Find where the given text appears and provide that cell's center as (X, Y) coordinate. 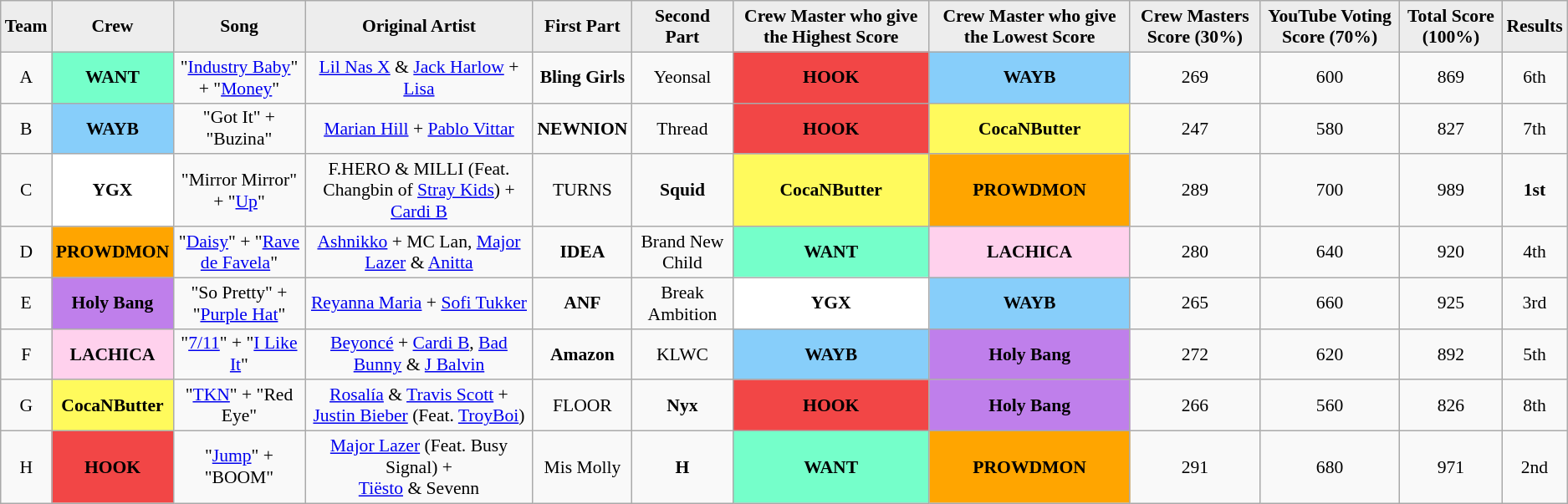
FLOOR (582, 406)
"Daisy" + "Rave de Favela" (239, 252)
Crew Master who give the Lowest Score (1029, 27)
YouTube Voting Score (70%) (1330, 27)
Major Lazer (Feat. Busy Signal) +Tiësto & Sevenn (420, 468)
TURNS (582, 191)
C (27, 191)
IDEA (582, 252)
1st (1534, 191)
Second Part (682, 27)
KLWC (682, 354)
Crew (113, 27)
560 (1330, 406)
Team (27, 27)
640 (1330, 252)
Rosalía & Travis Scott + Justin Bieber (Feat. TroyBoi) (420, 406)
620 (1330, 354)
8th (1534, 406)
Ashnikko + MC Lan, Major Lazer & Anitta (420, 252)
Crew Masters Score (30%) (1194, 27)
Crew Master who give the Highest Score (830, 27)
Original Artist (420, 27)
F.HERO & MILLI (Feat. Changbin of Stray Kids) + Cardi B (420, 191)
Song (239, 27)
925 (1452, 303)
5th (1534, 354)
4th (1534, 252)
Results (1534, 27)
2nd (1534, 468)
272 (1194, 354)
Marian Hill + Pablo Vittar (420, 129)
266 (1194, 406)
F (27, 354)
826 (1452, 406)
Break Ambition (682, 303)
Total Score (100%) (1452, 27)
265 (1194, 303)
827 (1452, 129)
Bling Girls (582, 77)
971 (1452, 468)
A (27, 77)
Brand New Child (682, 252)
280 (1194, 252)
Beyoncé + Cardi B, Bad Bunny & J Balvin (420, 354)
NEWNION (582, 129)
Yeonsal (682, 77)
Reyanna Maria + Sofi Tukker (420, 303)
Lil Nas X & Jack Harlow + Lisa (420, 77)
"Jump" + "BOOM" (239, 468)
920 (1452, 252)
E (27, 303)
3rd (1534, 303)
869 (1452, 77)
"TKN" + "Red Eye" (239, 406)
"Got It" + "Buzina" (239, 129)
660 (1330, 303)
Nyx (682, 406)
600 (1330, 77)
680 (1330, 468)
Thread (682, 129)
247 (1194, 129)
6th (1534, 77)
7th (1534, 129)
"So Pretty" + "Purple Hat" (239, 303)
ANF (582, 303)
"7/11" + "I Like It" (239, 354)
Squid (682, 191)
D (27, 252)
580 (1330, 129)
Amazon (582, 354)
269 (1194, 77)
"Mirror Mirror" + "Up" (239, 191)
B (27, 129)
G (27, 406)
First Part (582, 27)
989 (1452, 191)
289 (1194, 191)
"Industry Baby" + "Money" (239, 77)
291 (1194, 468)
700 (1330, 191)
Mis Molly (582, 468)
892 (1452, 354)
